Extract the [X, Y] coordinate from the center of the cell holding the provided text.  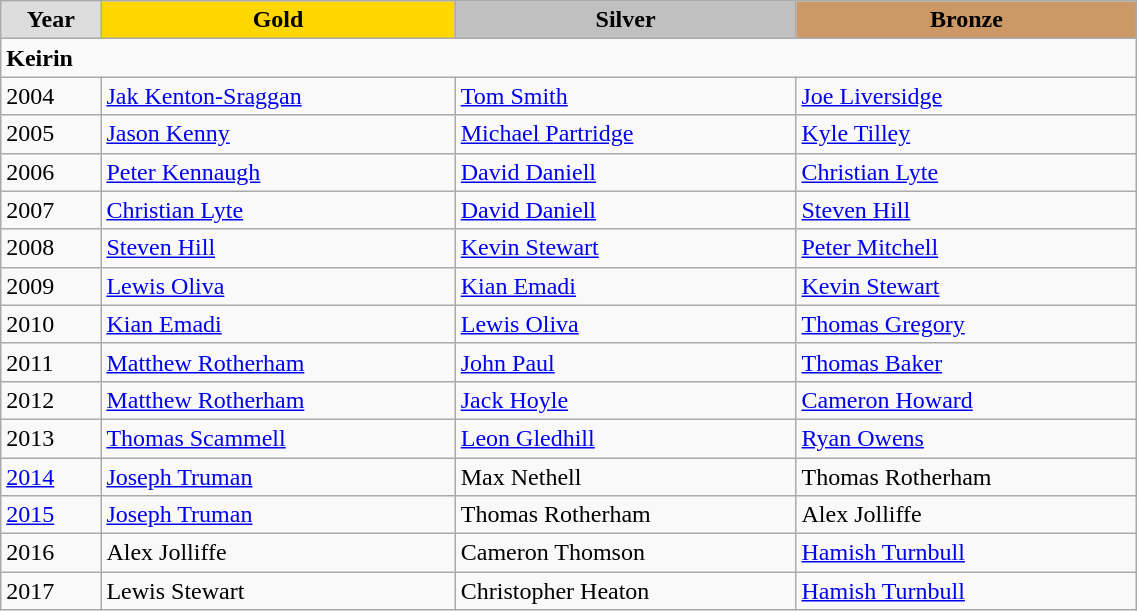
2015 [51, 515]
2016 [51, 553]
John Paul [626, 362]
Peter Mitchell [966, 248]
2004 [51, 96]
2009 [51, 286]
2014 [51, 477]
Keirin [569, 58]
Cameron Thomson [626, 553]
Christopher Heaton [626, 591]
Cameron Howard [966, 400]
2017 [51, 591]
Thomas Baker [966, 362]
Bronze [966, 20]
2006 [51, 172]
2012 [51, 400]
2008 [51, 248]
Gold [278, 20]
Tom Smith [626, 96]
Thomas Gregory [966, 324]
Jack Hoyle [626, 400]
2005 [51, 134]
Lewis Stewart [278, 591]
Joe Liversidge [966, 96]
2010 [51, 324]
Kyle Tilley [966, 134]
2011 [51, 362]
Jak Kenton-Sraggan [278, 96]
2013 [51, 438]
Jason Kenny [278, 134]
Leon Gledhill [626, 438]
Michael Partridge [626, 134]
2007 [51, 210]
Thomas Scammell [278, 438]
Year [51, 20]
Peter Kennaugh [278, 172]
Ryan Owens [966, 438]
Silver [626, 20]
Max Nethell [626, 477]
